Provide the [x, y] coordinate of the cell's center where the given text is located.  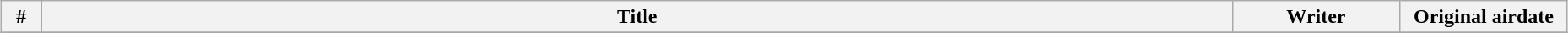
Original airdate [1484, 17]
Title [636, 17]
# [22, 17]
Writer [1317, 17]
